Provide the (x, y) coordinate of the cell's center where the given text is located.  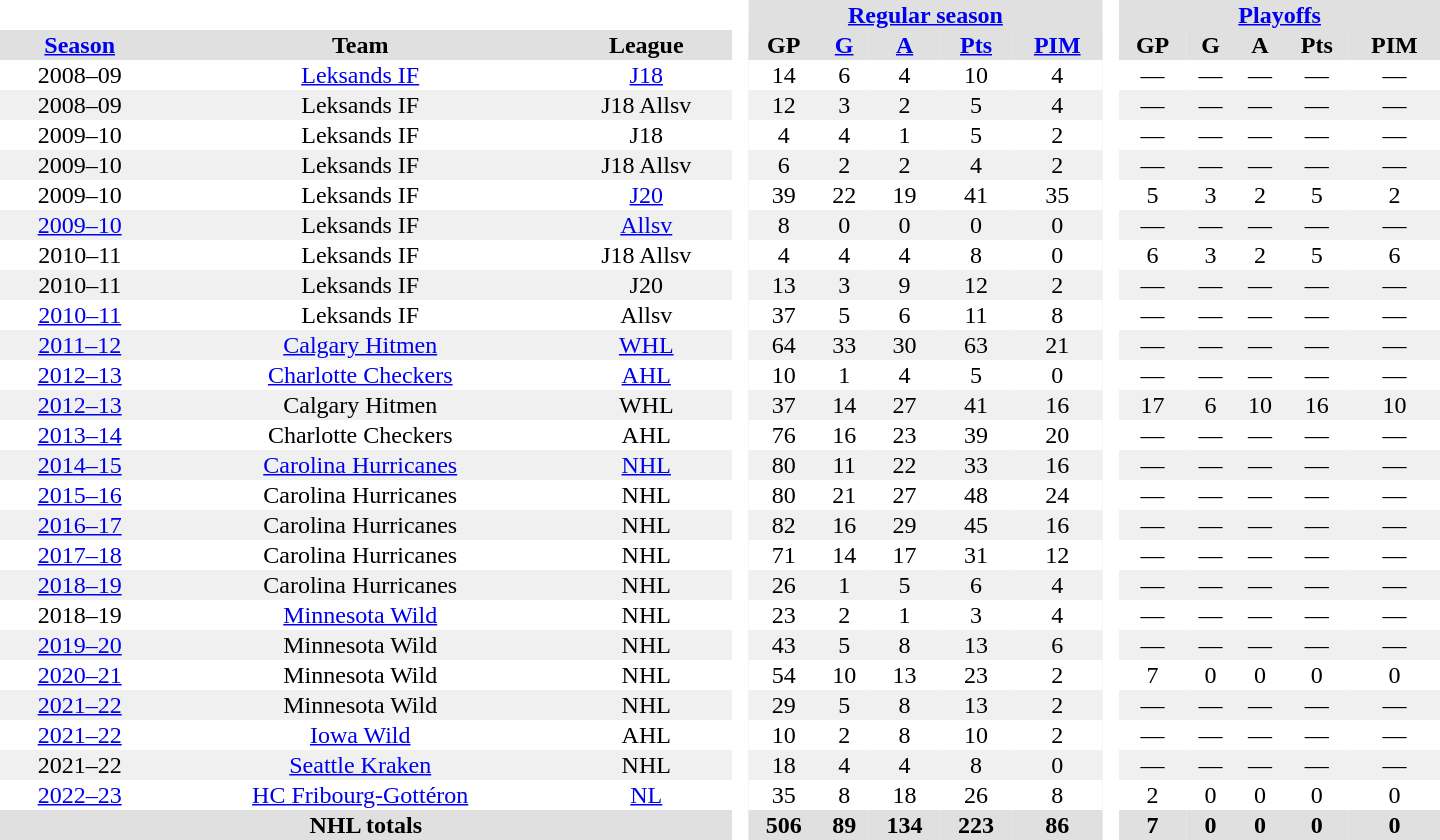
Iowa Wild (360, 735)
Regular season (926, 15)
Season (80, 45)
19 (904, 195)
134 (904, 825)
86 (1058, 825)
2015–16 (80, 495)
43 (784, 645)
2013–14 (80, 435)
2011–12 (80, 345)
2017–18 (80, 555)
54 (784, 675)
9 (904, 285)
Playoffs (1280, 15)
20 (1058, 435)
NHL totals (366, 825)
48 (976, 495)
31 (976, 555)
24 (1058, 495)
HC Fribourg-Gottéron (360, 795)
223 (976, 825)
76 (784, 435)
63 (976, 345)
64 (784, 345)
45 (976, 525)
2019–20 (80, 645)
2014–15 (80, 465)
89 (844, 825)
Team (360, 45)
Seattle Kraken (360, 765)
2016–17 (80, 525)
82 (784, 525)
71 (784, 555)
2020–21 (80, 675)
League (646, 45)
NL (646, 795)
2022–23 (80, 795)
30 (904, 345)
506 (784, 825)
